Output the [X, Y] coordinate of the center of the cell containing the given text.  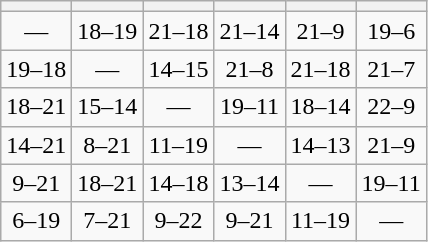
18–14 [320, 107]
14–18 [178, 183]
8–21 [108, 145]
19–6 [391, 31]
21–8 [250, 69]
15–14 [108, 107]
9–22 [178, 221]
21–14 [250, 31]
14–21 [36, 145]
7–21 [108, 221]
19–18 [36, 69]
13–14 [250, 183]
6–19 [36, 221]
22–9 [391, 107]
14–13 [320, 145]
21–7 [391, 69]
14–15 [178, 69]
18–19 [108, 31]
